Extract the (x, y) coordinate from the center of the cell holding the provided text.  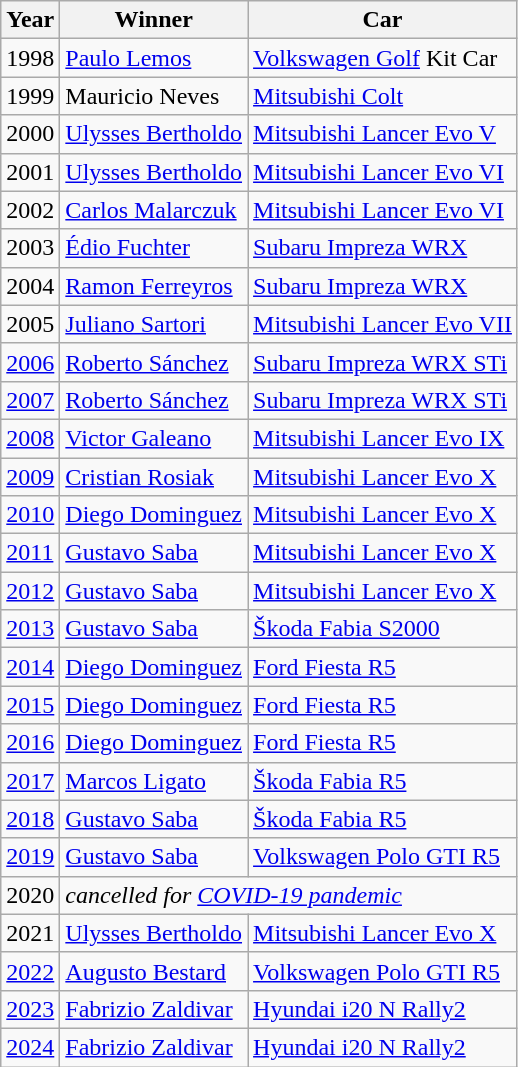
2019 (30, 857)
2018 (30, 819)
Augusto Bestard (154, 971)
cancelled for COVID-19 pandemic (289, 895)
2017 (30, 781)
2006 (30, 362)
Volkswagen Golf Kit Car (383, 58)
2013 (30, 629)
Juliano Sartori (154, 324)
2014 (30, 667)
Year (30, 20)
Car (383, 20)
2011 (30, 553)
2016 (30, 743)
1998 (30, 58)
Paulo Lemos (154, 58)
2021 (30, 933)
2022 (30, 971)
2010 (30, 515)
2002 (30, 210)
2024 (30, 1047)
2004 (30, 286)
2000 (30, 134)
Winner (154, 20)
2001 (30, 172)
Cristian Rosiak (154, 477)
Victor Galeano (154, 438)
2023 (30, 1009)
2012 (30, 591)
Mitsubishi Lancer Evo IX (383, 438)
Marcos Ligato (154, 781)
2005 (30, 324)
2008 (30, 438)
2015 (30, 705)
Ramon Ferreyros (154, 286)
Carlos Malarczuk (154, 210)
Mauricio Neves (154, 96)
2003 (30, 248)
2009 (30, 477)
2007 (30, 400)
Mitsubishi Colt (383, 96)
1999 (30, 96)
Mitsubishi Lancer Evo V (383, 134)
2020 (30, 895)
Mitsubishi Lancer Evo VII (383, 324)
Édio Fuchter (154, 248)
Škoda Fabia S2000 (383, 629)
